Return [X, Y] of the center of cell containing provided text 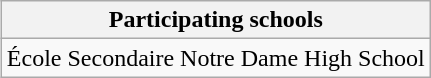
Participating schools [216, 20]
École Secondaire Notre Dame High School [216, 58]
